Return the (x, y) coordinate for the center point of the cell that contains the specified text.  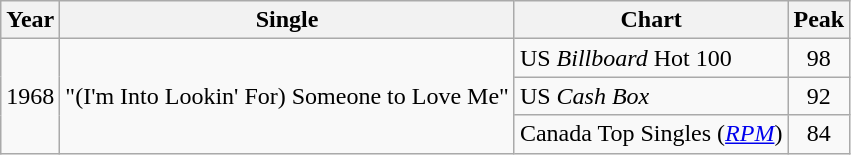
Single (288, 20)
"(I'm Into Lookin' For) Someone to Love Me" (288, 96)
92 (819, 96)
Peak (819, 20)
US Cash Box (651, 96)
Year (30, 20)
1968 (30, 96)
98 (819, 58)
Chart (651, 20)
Canada Top Singles (RPM) (651, 134)
US Billboard Hot 100 (651, 58)
84 (819, 134)
